Determine the (X, Y) coordinate at the center of the cell enclosing the given text.  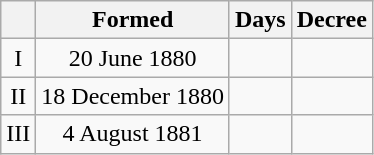
18 December 1880 (133, 96)
Formed (133, 20)
III (18, 134)
20 June 1880 (133, 58)
II (18, 96)
Days (260, 20)
4 August 1881 (133, 134)
Decree (332, 20)
I (18, 58)
